Scan for the cell matching the given text and deliver its [x, y] coordinate at center. 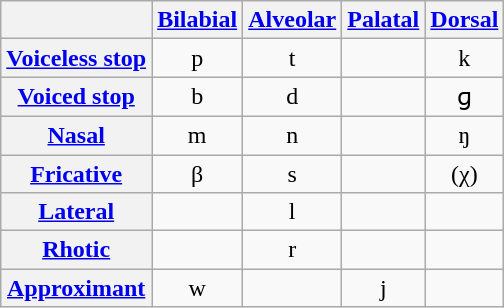
Dorsal [464, 20]
ŋ [464, 135]
Voiceless stop [76, 58]
Fricative [76, 173]
m [198, 135]
w [198, 288]
Rhotic [76, 250]
j [384, 288]
b [198, 97]
r [292, 250]
Approximant [76, 288]
p [198, 58]
Lateral [76, 212]
n [292, 135]
Bilabial [198, 20]
(χ) [464, 173]
Voiced stop [76, 97]
Palatal [384, 20]
Alveolar [292, 20]
Nasal [76, 135]
d [292, 97]
ɡ [464, 97]
l [292, 212]
t [292, 58]
β [198, 173]
k [464, 58]
s [292, 173]
